From the cell containing the given text, extract its center point as (x, y) coordinate. 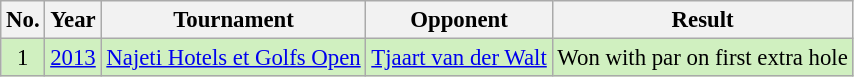
1 (23, 58)
No. (23, 20)
Opponent (459, 20)
Year (73, 20)
Najeti Hotels et Golfs Open (234, 58)
Won with par on first extra hole (702, 58)
Tournament (234, 20)
Tjaart van der Walt (459, 58)
2013 (73, 58)
Result (702, 20)
